Detect which cell encompasses the target text, then output its [x, y] center coordinate. 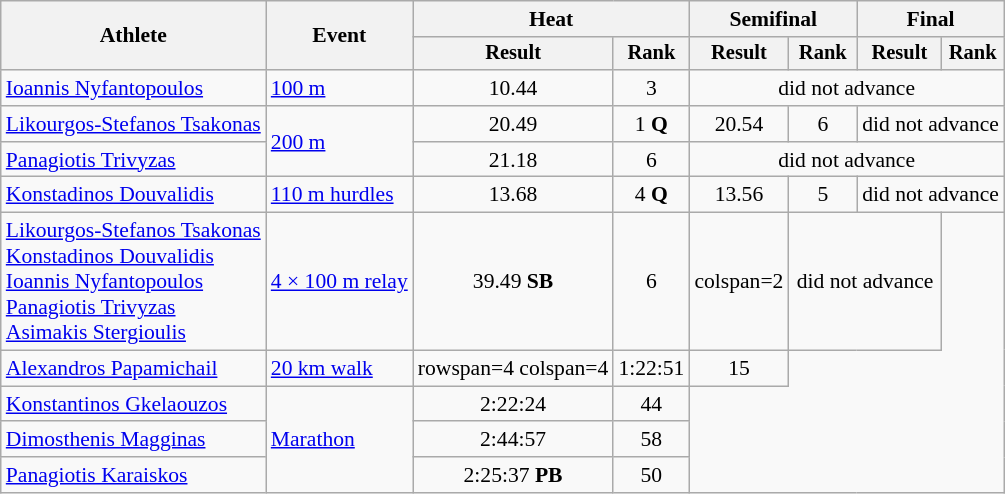
Ioannis Nyfantopoulos [134, 88]
44 [651, 404]
Panagiotis Karaiskos [134, 475]
colspan=2 [738, 282]
15 [738, 369]
200 m [340, 142]
20.49 [514, 124]
2:44:57 [514, 440]
Marathon [340, 440]
Event [340, 36]
20.54 [738, 124]
Likourgos-Stefanos TsakonasKonstadinos DouvalidisIoannis NyfantopoulosPanagiotis TrivyzasAsimakis Stergioulis [134, 282]
39.49 SB [514, 282]
Semifinal [773, 19]
Heat [552, 19]
2:22:24 [514, 404]
Alexandros Papamichail [134, 369]
Konstantinos Gkelaouzos [134, 404]
Final [930, 19]
1 Q [651, 124]
Panagiotis Trivyzas [134, 160]
Athlete [134, 36]
5 [822, 195]
13.56 [738, 195]
110 m hurdles [340, 195]
50 [651, 475]
21.18 [514, 160]
2:25:37 PB [514, 475]
10.44 [514, 88]
Likourgos-Stefanos Tsakonas [134, 124]
20 km walk [340, 369]
13.68 [514, 195]
100 m [340, 88]
rowspan=4 colspan=4 [514, 369]
1:22:51 [651, 369]
Dimosthenis Magginas [134, 440]
4 × 100 m relay [340, 282]
58 [651, 440]
Konstadinos Douvalidis [134, 195]
3 [651, 88]
4 Q [651, 195]
